From the cell containing the given text, extract its center point as (x, y) coordinate. 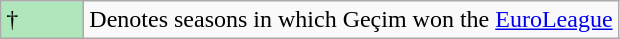
Denotes seasons in which Geçim won the EuroLeague (351, 20)
† (42, 20)
